Identify which cell holds the provided text, then report its [X, Y] central coordinate. 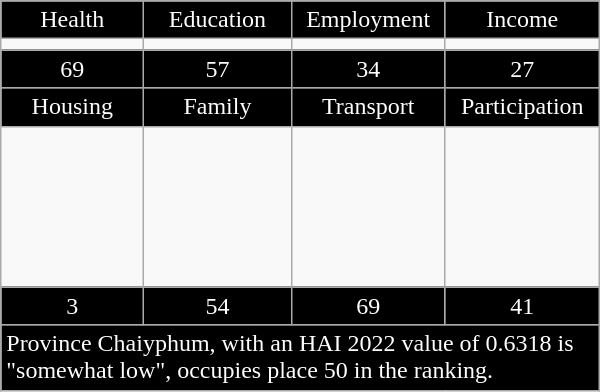
Education [218, 20]
Transport [368, 107]
Income [522, 20]
Province Chaiyphum, with an HAI 2022 value of 0.6318 is "somewhat low", occupies place 50 in the ranking. [300, 358]
Housing [72, 107]
Family [218, 107]
34 [368, 69]
Health [72, 20]
Participation [522, 107]
54 [218, 306]
41 [522, 306]
27 [522, 69]
3 [72, 306]
Employment [368, 20]
57 [218, 69]
